Identify which cell holds the provided text, then report its [x, y] central coordinate. 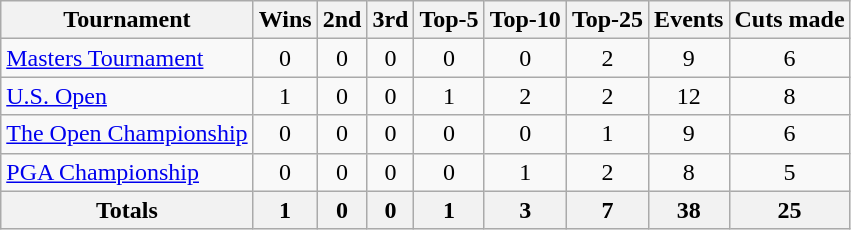
Tournament [127, 20]
Top-25 [607, 20]
25 [790, 210]
Masters Tournament [127, 58]
Top-5 [449, 20]
Events [689, 20]
3rd [390, 20]
12 [689, 96]
The Open Championship [127, 134]
Cuts made [790, 20]
Wins [285, 20]
3 [525, 210]
Totals [127, 210]
U.S. Open [127, 96]
Top-10 [525, 20]
5 [790, 172]
2nd [342, 20]
38 [689, 210]
7 [607, 210]
PGA Championship [127, 172]
